Provide the [X, Y] coordinate of the cell's center where the given text is located.  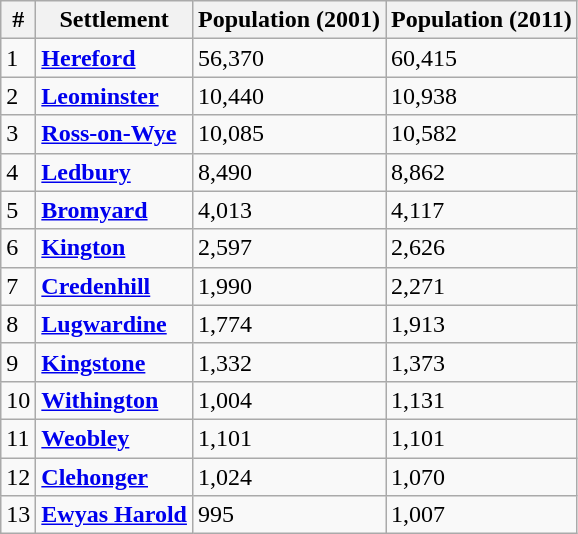
Weobley [114, 438]
Kington [114, 248]
2,271 [482, 286]
7 [18, 286]
Ledbury [114, 172]
1,332 [288, 362]
10,582 [482, 134]
Population (2001) [288, 20]
# [18, 20]
8,862 [482, 172]
11 [18, 438]
10 [18, 400]
Ewyas Harold [114, 515]
8 [18, 324]
Bromyard [114, 210]
1,774 [288, 324]
56,370 [288, 58]
1 [18, 58]
1,990 [288, 286]
Leominster [114, 96]
995 [288, 515]
6 [18, 248]
5 [18, 210]
1,004 [288, 400]
8,490 [288, 172]
9 [18, 362]
Withington [114, 400]
3 [18, 134]
Ross-on-Wye [114, 134]
4,117 [482, 210]
2,626 [482, 248]
Kingstone [114, 362]
Credenhill [114, 286]
1,024 [288, 477]
2 [18, 96]
Hereford [114, 58]
1,913 [482, 324]
10,085 [288, 134]
10,440 [288, 96]
1,131 [482, 400]
Population (2011) [482, 20]
13 [18, 515]
2,597 [288, 248]
1,070 [482, 477]
12 [18, 477]
60,415 [482, 58]
Lugwardine [114, 324]
4,013 [288, 210]
1,373 [482, 362]
10,938 [482, 96]
1,007 [482, 515]
4 [18, 172]
Clehonger [114, 477]
Settlement [114, 20]
